Determine the [X, Y] coordinate at the center of the cell enclosing the given text.  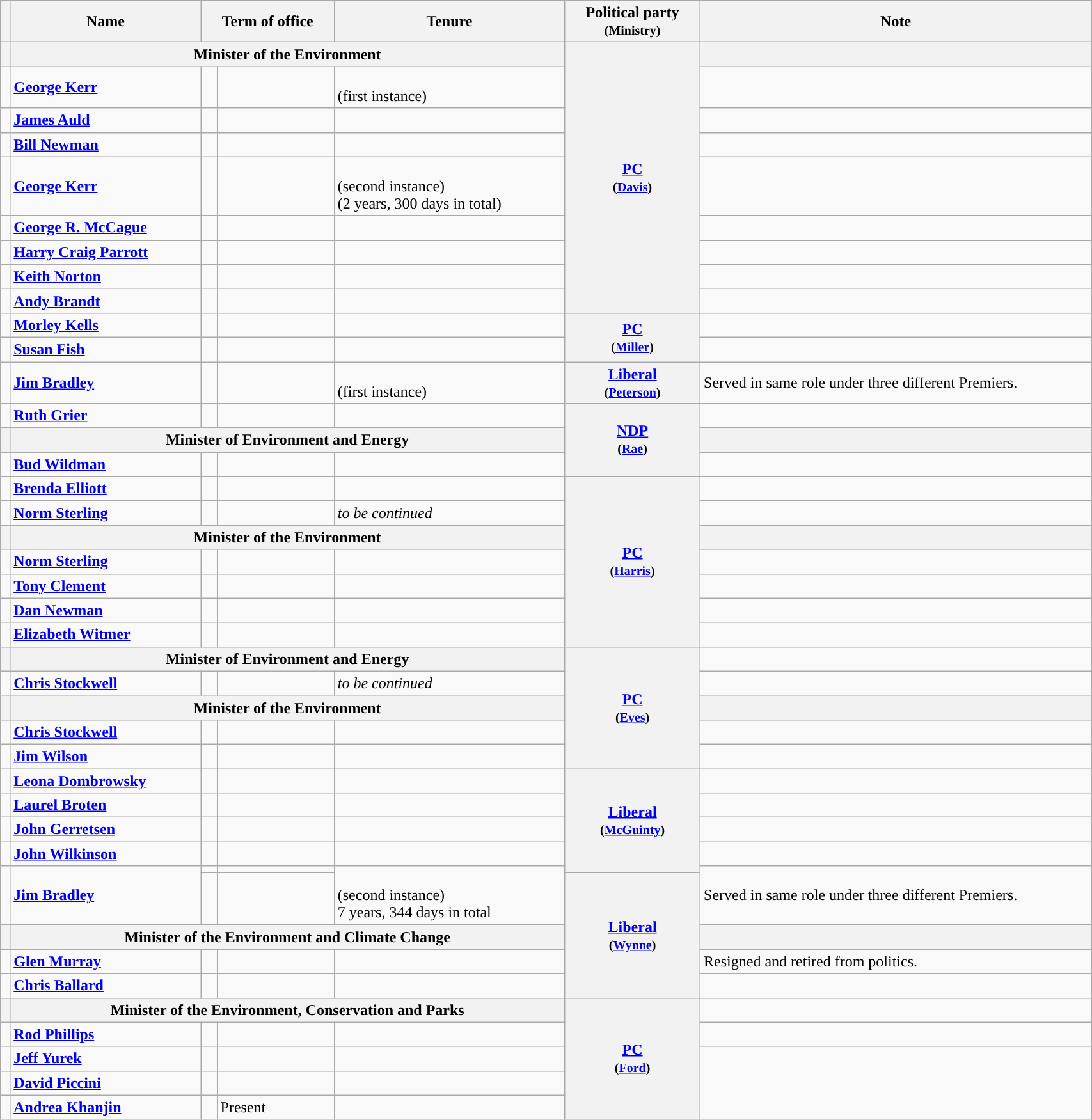
Liberal(McGuinty) [633, 821]
Susan Fish [106, 349]
Elizabeth Witmer [106, 635]
Leona Dombrowsky [106, 781]
Resigned and retired from politics. [896, 961]
Political party(Ministry) [633, 22]
Bud Wildman [106, 464]
Chris Ballard [106, 986]
PC(Davis) [633, 178]
George R. McCague [106, 228]
Glen Murray [106, 961]
Harry Craig Parrott [106, 252]
Present [275, 1107]
Liberal(Wynne) [633, 935]
Jim Wilson [106, 756]
Tenure [449, 22]
PC(Eves) [633, 707]
James Auld [106, 120]
Jeff Yurek [106, 1059]
Rod Phillips [106, 1034]
Keith Norton [106, 276]
Term of office [267, 22]
Dan Newman [106, 610]
Tony Clement [106, 586]
Andy Brandt [106, 301]
Andrea Khanjin [106, 1107]
(second instance)7 years, 344 days in total [449, 895]
Ruth Grier [106, 416]
NDP(Rae) [633, 440]
Minister of the Environment and Climate Change [288, 937]
Minister of the Environment, Conservation and Parks [288, 1010]
Morley Kells [106, 325]
Laurel Broten [106, 805]
PC(Harris) [633, 562]
Liberal(Peterson) [633, 383]
Brenda Elliott [106, 489]
Bill Newman [106, 145]
John Gerretsen [106, 830]
Note [896, 22]
(second instance)(2 years, 300 days in total) [449, 186]
David Piccini [106, 1083]
Name [106, 22]
PC(Miller) [633, 337]
John Wilkinson [106, 854]
PC(Ford) [633, 1059]
